For the text-containing cell, return its midpoint in (X, Y) coordinate format. 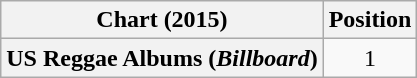
Chart (2015) (162, 20)
Position (370, 20)
1 (370, 58)
US Reggae Albums (Billboard) (162, 58)
